Identify which cell holds the provided text, then report its (X, Y) central coordinate. 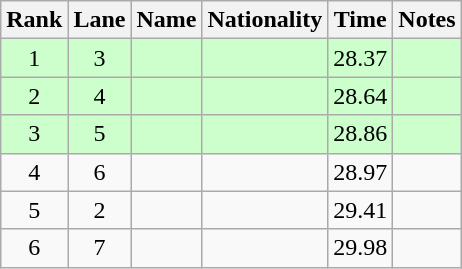
Rank (34, 20)
7 (100, 248)
Name (166, 20)
29.41 (360, 210)
28.64 (360, 96)
1 (34, 58)
Lane (100, 20)
Nationality (265, 20)
29.98 (360, 248)
28.37 (360, 58)
Notes (427, 20)
Time (360, 20)
28.86 (360, 134)
28.97 (360, 172)
